Identify which cell holds the provided text, then report its [X, Y] central coordinate. 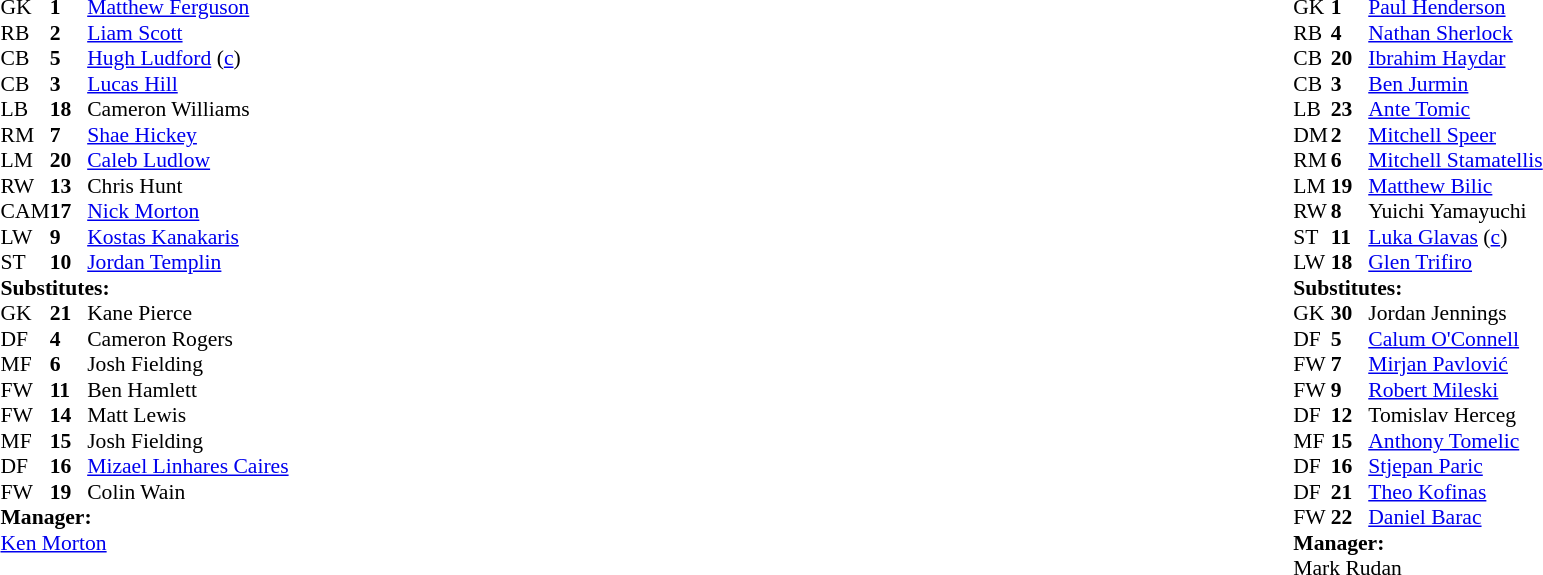
17 [69, 211]
Tomislav Herceg [1455, 415]
Mitchell Stamatellis [1455, 161]
Anthony Tomelic [1455, 441]
Mirjan Pavlović [1455, 365]
Theo Kofinas [1455, 492]
Hugh Ludford (c) [188, 59]
Glen Trifiro [1455, 263]
Calum O'Connell [1455, 339]
CAM [24, 211]
Stjepan Paric [1455, 467]
Mizael Linhares Caires [188, 467]
8 [1350, 211]
Ante Tomic [1455, 109]
30 [1350, 313]
Mitchell Speer [1455, 135]
Liam Scott [188, 33]
Caleb Ludlow [188, 161]
Jordan Jennings [1455, 313]
Kane Pierce [188, 313]
Daniel Barac [1455, 517]
Nick Morton [188, 211]
Ben Hamlett [188, 390]
Shae Hickey [188, 135]
Jordan Templin [188, 263]
Cameron Rogers [188, 339]
Nathan Sherlock [1455, 33]
14 [69, 415]
12 [1350, 415]
Matt Lewis [188, 415]
Yuichi Yamayuchi [1455, 211]
10 [69, 263]
Matthew Bilic [1455, 186]
23 [1350, 109]
Ken Morton [144, 543]
Colin Wain [188, 492]
Ibrahim Haydar [1455, 59]
Cameron Williams [188, 109]
Chris Hunt [188, 186]
13 [69, 186]
Robert Mileski [1455, 390]
DM [1312, 135]
Kostas Kanakaris [188, 237]
Luka Glavas (c) [1455, 237]
Ben Jurmin [1455, 84]
22 [1350, 517]
Lucas Hill [188, 84]
